Find where the given text appears and provide that cell's center as [X, Y] coordinate. 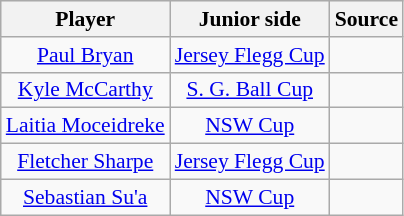
Laitia Moceidreke [86, 126]
Kyle McCarthy [86, 90]
S. G. Ball Cup [250, 90]
Junior side [250, 19]
Source [366, 19]
Paul Bryan [86, 55]
Sebastian Su'a [86, 197]
Fletcher Sharpe [86, 162]
Player [86, 19]
